Return the [x, y] coordinate for the center point of the cell that contains the specified text.  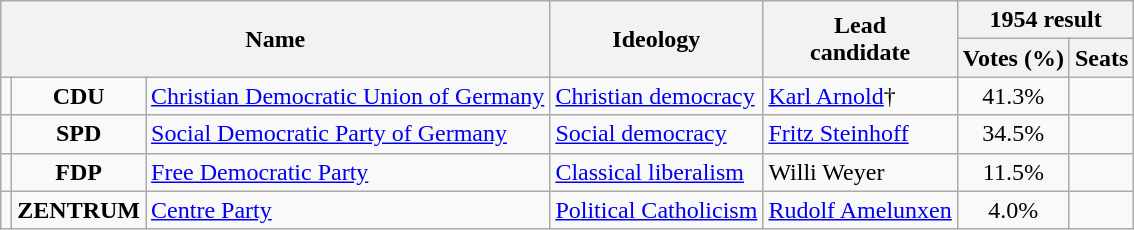
Classical liberalism [656, 172]
FDP [79, 172]
Christian democracy [656, 96]
Rudolf Amelunxen [860, 210]
ZENTRUM [79, 210]
Karl Arnold† [860, 96]
Christian Democratic Union of Germany [348, 96]
41.3% [1013, 96]
1954 result [1046, 20]
Ideology [656, 39]
CDU [79, 96]
Social democracy [656, 134]
Political Catholicism [656, 210]
Willi Weyer [860, 172]
34.5% [1013, 134]
11.5% [1013, 172]
Votes (%) [1013, 58]
Free Democratic Party [348, 172]
4.0% [1013, 210]
Seats [1101, 58]
Social Democratic Party of Germany [348, 134]
SPD [79, 134]
Name [276, 39]
Centre Party [348, 210]
Fritz Steinhoff [860, 134]
Leadcandidate [860, 39]
